Extract the (x, y) coordinate from the center of the cell holding the provided text.  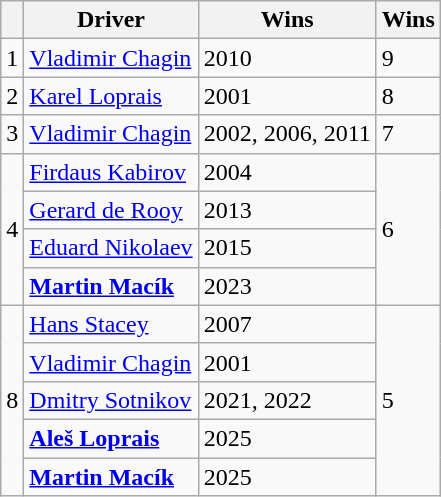
2015 (287, 248)
6 (408, 229)
Firdaus Kabirov (111, 172)
5 (408, 400)
Gerard de Rooy (111, 210)
9 (408, 58)
7 (408, 134)
Aleš Loprais (111, 438)
Eduard Nikolaev (111, 248)
Driver (111, 20)
Hans Stacey (111, 324)
Karel Loprais (111, 96)
2007 (287, 324)
2002, 2006, 2011 (287, 134)
2010 (287, 58)
3 (12, 134)
2 (12, 96)
2013 (287, 210)
4 (12, 229)
2023 (287, 286)
1 (12, 58)
Dmitry Sotnikov (111, 400)
2021, 2022 (287, 400)
2004 (287, 172)
